Locate the cell with the specified text and output its (x, y) center coordinate. 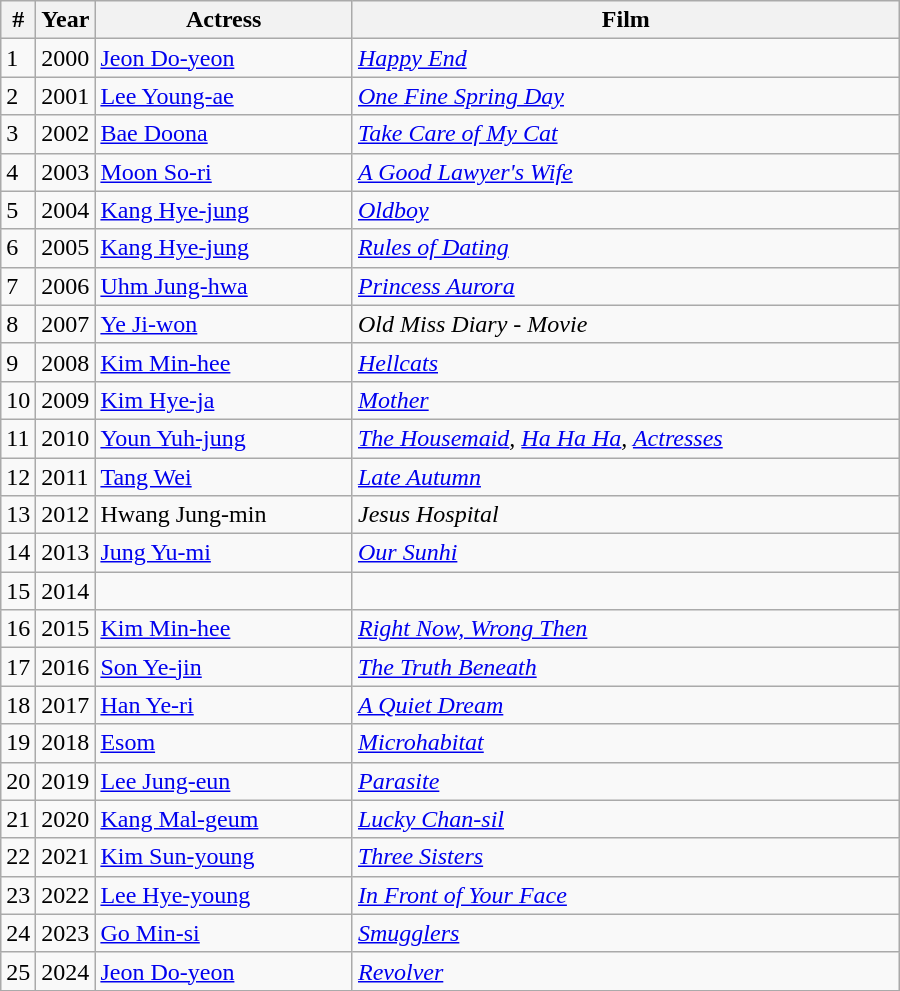
Esom (224, 743)
2011 (66, 477)
25 (18, 971)
A Good Lawyer's Wife (626, 172)
23 (18, 895)
# (18, 20)
Youn Yuh-jung (224, 438)
Lee Young-ae (224, 96)
The Truth Beneath (626, 667)
2022 (66, 895)
8 (18, 324)
16 (18, 629)
Han Ye-ri (224, 705)
Parasite (626, 781)
12 (18, 477)
13 (18, 515)
5 (18, 210)
Oldboy (626, 210)
2015 (66, 629)
15 (18, 591)
Mother (626, 400)
Bae Doona (224, 134)
Lucky Chan-sil (626, 819)
Kim Hye-ja (224, 400)
10 (18, 400)
Three Sisters (626, 857)
Jesus Hospital (626, 515)
2012 (66, 515)
2021 (66, 857)
Go Min-si (224, 933)
2001 (66, 96)
17 (18, 667)
Take Care of My Cat (626, 134)
11 (18, 438)
Film (626, 20)
7 (18, 286)
2000 (66, 58)
4 (18, 172)
20 (18, 781)
14 (18, 553)
3 (18, 134)
Jung Yu-mi (224, 553)
Late Autumn (626, 477)
2010 (66, 438)
2014 (66, 591)
Year (66, 20)
19 (18, 743)
2019 (66, 781)
2023 (66, 933)
18 (18, 705)
22 (18, 857)
2 (18, 96)
21 (18, 819)
6 (18, 248)
2003 (66, 172)
2007 (66, 324)
24 (18, 933)
2008 (66, 362)
Old Miss Diary - Movie (626, 324)
The Housemaid, Ha Ha Ha, Actresses (626, 438)
Actress (224, 20)
2004 (66, 210)
Happy End (626, 58)
2006 (66, 286)
Lee Jung-eun (224, 781)
Kim Sun-young (224, 857)
Kang Mal-geum (224, 819)
Lee Hye-young (224, 895)
2017 (66, 705)
2005 (66, 248)
Princess Aurora (626, 286)
2016 (66, 667)
2024 (66, 971)
1 (18, 58)
Right Now, Wrong Then (626, 629)
Ye Ji-won (224, 324)
Rules of Dating (626, 248)
Moon So-ri (224, 172)
2013 (66, 553)
2009 (66, 400)
2018 (66, 743)
9 (18, 362)
2020 (66, 819)
Tang Wei (224, 477)
In Front of Your Face (626, 895)
Hwang Jung-min (224, 515)
Revolver (626, 971)
2002 (66, 134)
Uhm Jung-hwa (224, 286)
One Fine Spring Day (626, 96)
Son Ye-jin (224, 667)
Hellcats (626, 362)
Microhabitat (626, 743)
A Quiet Dream (626, 705)
Smugglers (626, 933)
Our Sunhi (626, 553)
